Provide the [X, Y] coordinate of the cell's center where the given text is located.  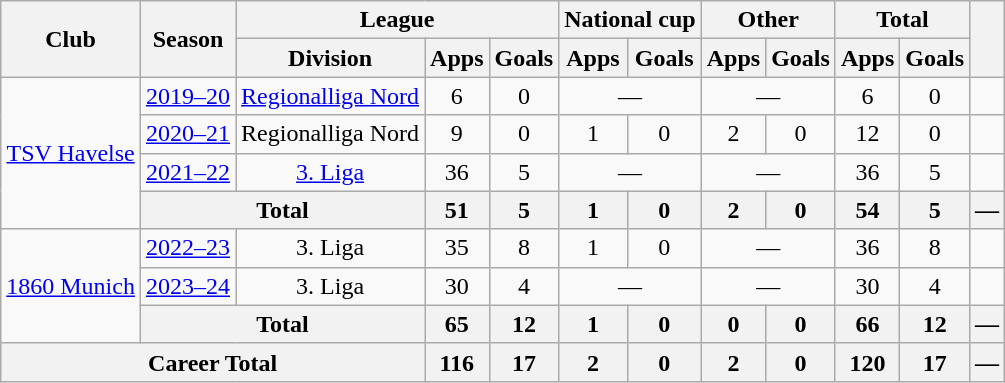
54 [867, 210]
66 [867, 324]
35 [457, 248]
2020–21 [188, 134]
League [398, 20]
9 [457, 134]
TSV Havelse [71, 153]
Season [188, 39]
Division [330, 58]
Other [768, 20]
Club [71, 39]
51 [457, 210]
120 [867, 362]
2023–24 [188, 286]
1860 Munich [71, 286]
2022–23 [188, 248]
National cup [630, 20]
2019–20 [188, 96]
Career Total [213, 362]
116 [457, 362]
65 [457, 324]
2021–22 [188, 172]
